Pinpoint the cell where the given text exists, returning its (X, Y) midpoint coordinate. 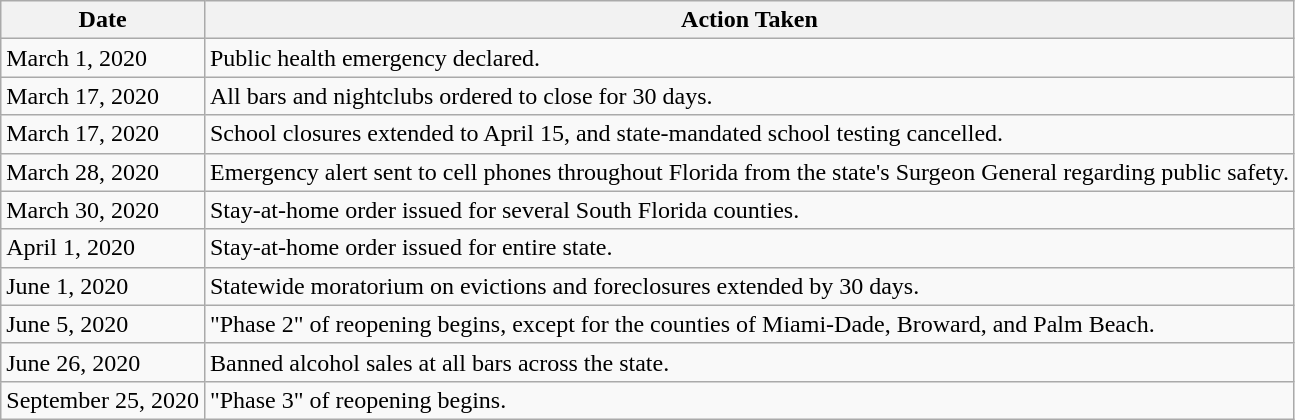
Date (103, 20)
April 1, 2020 (103, 248)
June 26, 2020 (103, 362)
Stay-at-home order issued for several South Florida counties. (749, 210)
School closures extended to April 15, and state-mandated school testing cancelled. (749, 134)
March 28, 2020 (103, 172)
"Phase 2" of reopening begins, except for the counties of Miami-Dade, Broward, and Palm Beach. (749, 324)
Emergency alert sent to cell phones throughout Florida from the state's Surgeon General regarding public safety. (749, 172)
Action Taken (749, 20)
March 1, 2020 (103, 58)
All bars and nightclubs ordered to close for 30 days. (749, 96)
March 30, 2020 (103, 210)
June 1, 2020 (103, 286)
Statewide moratorium on evictions and foreclosures extended by 30 days. (749, 286)
Public health emergency declared. (749, 58)
Banned alcohol sales at all bars across the state. (749, 362)
Stay-at-home order issued for entire state. (749, 248)
June 5, 2020 (103, 324)
September 25, 2020 (103, 400)
"Phase 3" of reopening begins. (749, 400)
